Capture the cell that displays the provided text and extract its (x, y) central coordinate. 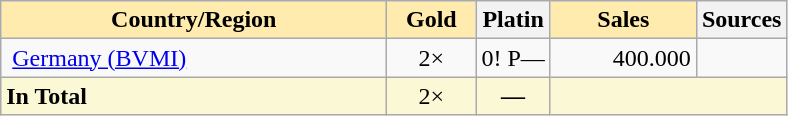
Germany (BVMI) (194, 58)
0! P— (513, 58)
— (513, 96)
Platin (513, 20)
Sources (742, 20)
Country/Region (194, 20)
In Total (194, 96)
Gold (432, 20)
400.000 (623, 58)
Sales (623, 20)
